Extract the [X, Y] coordinate from the center of the cell holding the provided text.  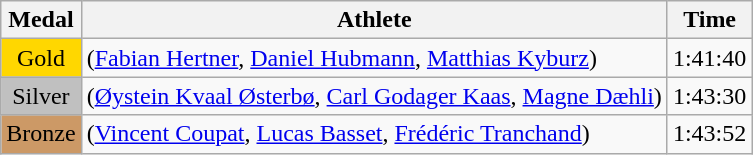
Bronze [41, 134]
1:41:40 [709, 58]
(Fabian Hertner, Daniel Hubmann, Matthias Kyburz) [374, 58]
Silver [41, 96]
1:43:30 [709, 96]
(Vincent Coupat, Lucas Basset, Frédéric Tranchand) [374, 134]
Gold [41, 58]
(Øystein Kvaal Østerbø, Carl Godager Kaas, Magne Dæhli) [374, 96]
1:43:52 [709, 134]
Time [709, 20]
Medal [41, 20]
Athlete [374, 20]
